Determine the [X, Y] coordinate at the center of the cell enclosing the given text.  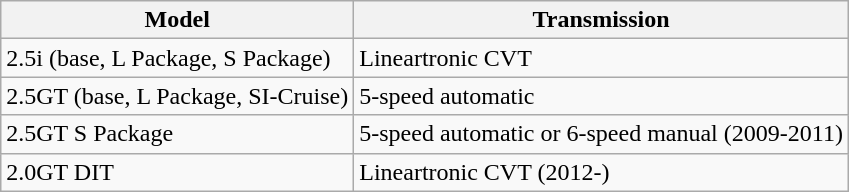
5-speed automatic [602, 96]
Transmission [602, 20]
Lineartronic CVT (2012-) [602, 172]
2.5i (base, L Package, S Package) [178, 58]
Model [178, 20]
2.0GT DIT [178, 172]
2.5GT (base, L Package, SI-Cruise) [178, 96]
5-speed automatic or 6-speed manual (2009-2011) [602, 134]
Lineartronic CVT [602, 58]
2.5GT S Package [178, 134]
